Determine the [X, Y] coordinate at the center of the cell enclosing the given text.  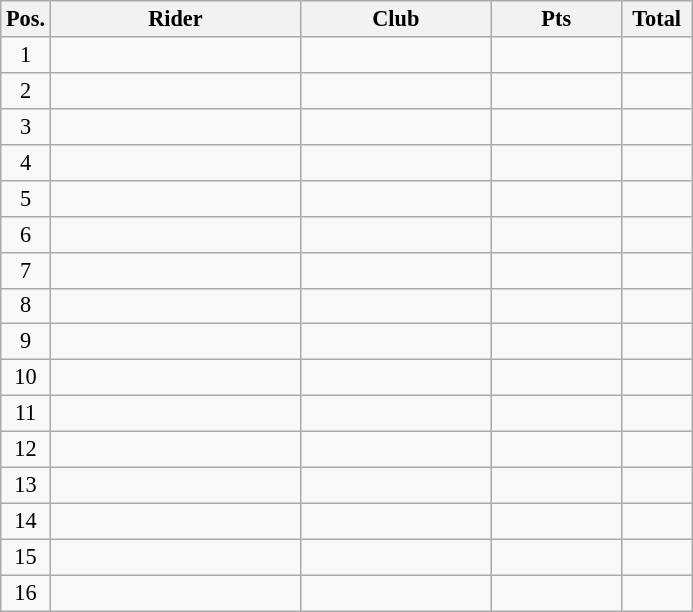
15 [26, 557]
1 [26, 55]
8 [26, 306]
Pts [556, 19]
12 [26, 450]
14 [26, 521]
6 [26, 234]
Rider [175, 19]
11 [26, 414]
16 [26, 593]
Pos. [26, 19]
3 [26, 126]
Club [396, 19]
2 [26, 90]
Total [656, 19]
13 [26, 485]
9 [26, 342]
10 [26, 378]
7 [26, 270]
4 [26, 162]
5 [26, 198]
